Pinpoint the cell where the given text exists, returning its (X, Y) midpoint coordinate. 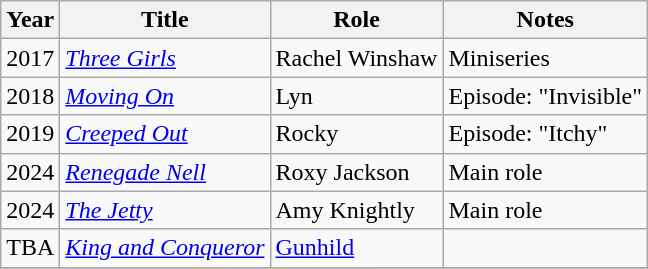
Rachel Winshaw (356, 58)
Miniseries (546, 58)
Year (30, 20)
Rocky (356, 134)
Lyn (356, 96)
Moving On (165, 96)
TBA (30, 248)
The Jetty (165, 210)
Notes (546, 20)
King and Conqueror (165, 248)
Roxy Jackson (356, 172)
Creeped Out (165, 134)
Renegade Nell (165, 172)
Gunhild (356, 248)
Episode: "Invisible" (546, 96)
Three Girls (165, 58)
Title (165, 20)
Amy Knightly (356, 210)
2018 (30, 96)
2019 (30, 134)
2017 (30, 58)
Role (356, 20)
Episode: "Itchy" (546, 134)
